Search for the cell housing the specified text and yield its (x, y) center coordinate. 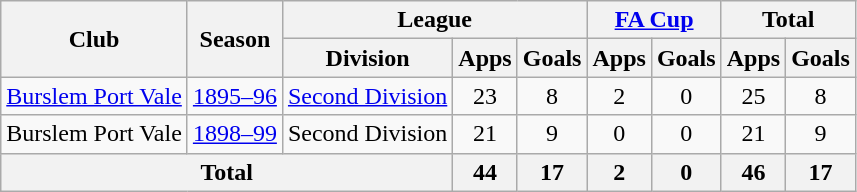
1898–99 (234, 134)
23 (485, 96)
Season (234, 39)
Division (367, 58)
44 (485, 172)
League (434, 20)
1895–96 (234, 96)
Club (94, 39)
46 (753, 172)
FA Cup (654, 20)
25 (753, 96)
